Determine the [x, y] coordinate at the center of the cell enclosing the given text.  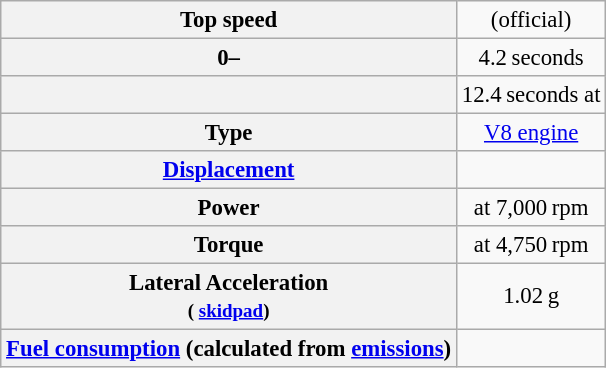
0– [229, 58]
1.02 g [530, 296]
Torque [229, 245]
at 4,750 rpm [530, 245]
Power [229, 208]
Type [229, 133]
12.4 seconds at [530, 95]
Displacement [229, 170]
Fuel consumption (calculated from emissions) [229, 348]
(official) [530, 20]
Top speed [229, 20]
V8 engine [530, 133]
Lateral Acceleration( skidpad) [229, 296]
4.2 seconds [530, 58]
at 7,000 rpm [530, 208]
